Identify which cell holds the provided text, then report its (x, y) central coordinate. 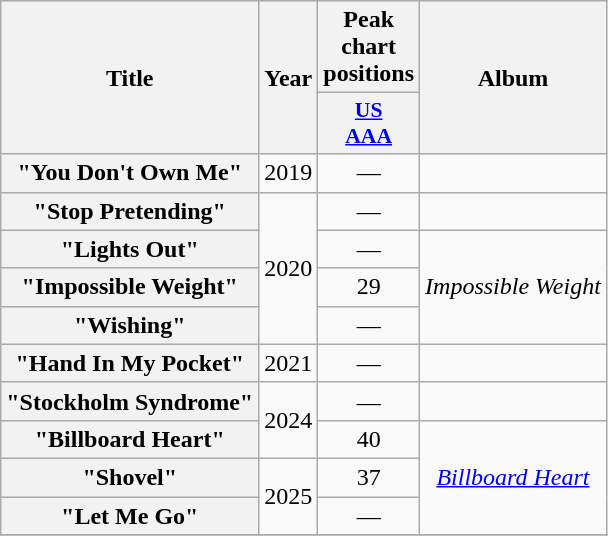
37 (369, 477)
"Billboard Heart" (130, 439)
"Stockholm Syndrome" (130, 401)
Billboard Heart (514, 477)
"Stop Pretending" (130, 211)
"Let Me Go" (130, 515)
"Shovel" (130, 477)
40 (369, 439)
Impossible Weight (514, 287)
Album (514, 78)
Year (288, 78)
Peak chart positions (369, 47)
USAAA (369, 124)
29 (369, 287)
2021 (288, 363)
2020 (288, 268)
2019 (288, 173)
"Wishing" (130, 325)
2025 (288, 496)
"Impossible Weight" (130, 287)
"You Don't Own Me" (130, 173)
"Hand In My Pocket" (130, 363)
Title (130, 78)
2024 (288, 420)
"Lights Out" (130, 249)
